Return [x, y] of the center of cell containing provided text 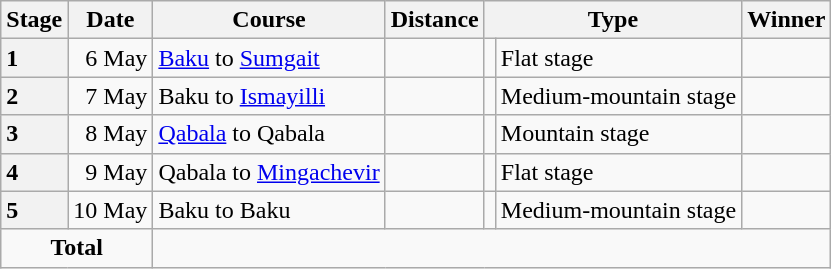
2 [34, 96]
7 May [110, 96]
Distance [434, 20]
Total [77, 248]
8 May [110, 134]
Course [269, 20]
Baku to Ismayilli [269, 96]
Winner [786, 20]
6 May [110, 58]
Type [612, 20]
5 [34, 210]
Mountain stage [618, 134]
3 [34, 134]
1 [34, 58]
Baku to Sumgait [269, 58]
Baku to Baku [269, 210]
Stage [34, 20]
4 [34, 172]
Qabala to Qabala [269, 134]
Date [110, 20]
Qabala to Mingachevir [269, 172]
10 May [110, 210]
9 May [110, 172]
